Provide the (X, Y) coordinate of the cell's center where the given text is located.  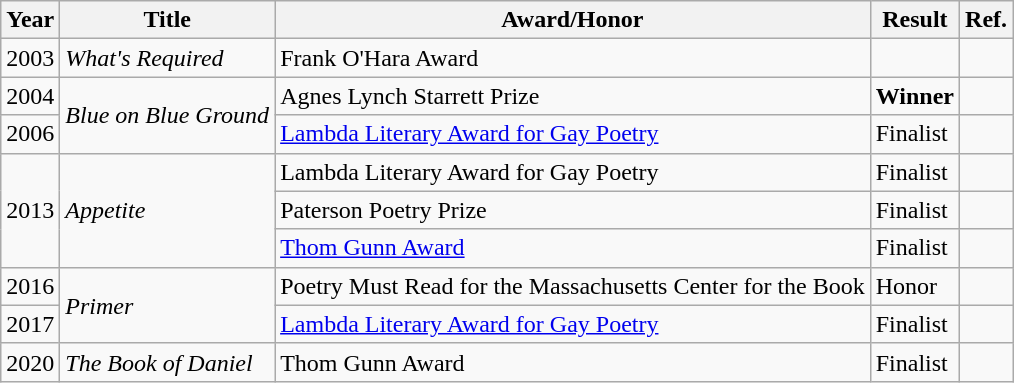
2004 (30, 96)
Title (168, 20)
Primer (168, 305)
2016 (30, 286)
2013 (30, 210)
Poetry Must Read for the Massachusetts Center for the Book (573, 286)
2017 (30, 324)
Paterson Poetry Prize (573, 210)
Ref. (986, 20)
Blue on Blue Ground (168, 115)
Result (914, 20)
Award/Honor (573, 20)
Honor (914, 286)
What's Required (168, 58)
2006 (30, 134)
2003 (30, 58)
Year (30, 20)
Frank O'Hara Award (573, 58)
Winner (914, 96)
The Book of Daniel (168, 362)
Appetite (168, 210)
2020 (30, 362)
Agnes Lynch Starrett Prize (573, 96)
